Locate the cell with the specified text and output its [X, Y] center coordinate. 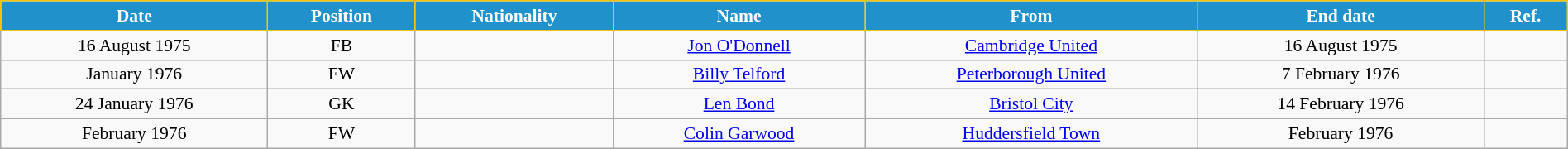
Len Bond [739, 104]
Jon O'Donnell [739, 46]
14 February 1976 [1341, 104]
Date [134, 16]
End date [1341, 16]
Cambridge United [1032, 46]
Position [342, 16]
Huddersfield Town [1032, 134]
7 February 1976 [1341, 74]
GK [342, 104]
Nationality [514, 16]
Ref. [1525, 16]
Peterborough United [1032, 74]
Name [739, 16]
24 January 1976 [134, 104]
January 1976 [134, 74]
FB [342, 46]
Colin Garwood [739, 134]
Bristol City [1032, 104]
Billy Telford [739, 74]
From [1032, 16]
